Output the (x, y) coordinate of the center of the cell containing the given text.  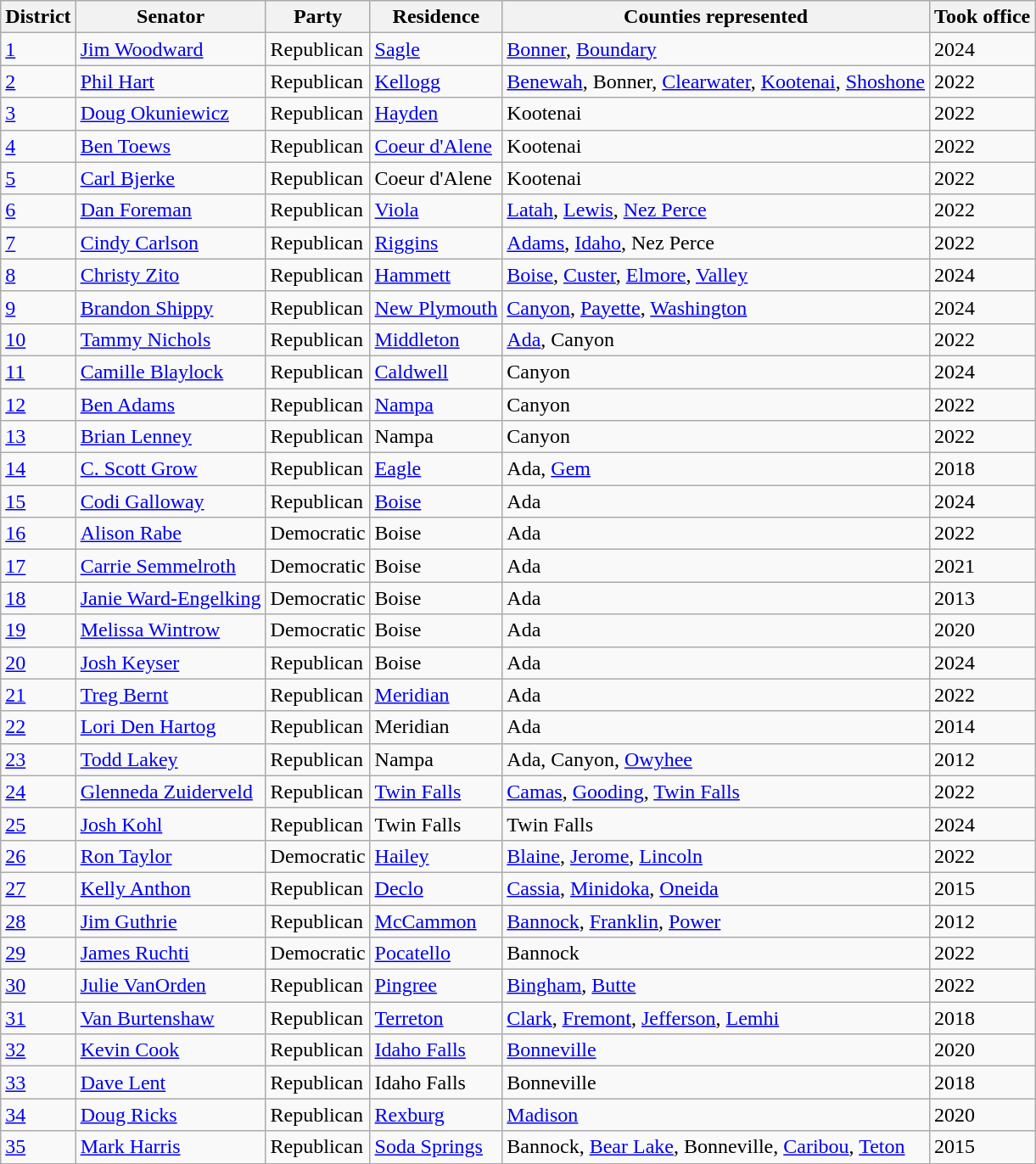
Julie VanOrden (171, 986)
Terreton (436, 1018)
Melissa Wintrow (171, 630)
Benewah, Bonner, Clearwater, Kootenai, Shoshone (716, 81)
Latah, Lewis, Nez Perce (716, 210)
9 (38, 307)
Carrie Semmelroth (171, 566)
Eagle (436, 469)
3 (38, 114)
Middleton (436, 339)
15 (38, 501)
Codi Galloway (171, 501)
22 (38, 727)
Josh Kohl (171, 824)
2013 (983, 598)
Ben Toews (171, 146)
Treg Bernt (171, 695)
Counties represented (716, 17)
District (38, 17)
32 (38, 1050)
Ada, Gem (716, 469)
25 (38, 824)
Kevin Cook (171, 1050)
Clark, Fremont, Jefferson, Lemhi (716, 1018)
Bingham, Butte (716, 986)
Camas, Gooding, Twin Falls (716, 792)
Canyon, Payette, Washington (716, 307)
Tammy Nichols (171, 339)
Carl Bjerke (171, 178)
Ben Adams (171, 405)
Hailey (436, 856)
29 (38, 954)
Residence (436, 17)
Bonner, Boundary (716, 49)
10 (38, 339)
Took office (983, 17)
James Ruchti (171, 954)
Dan Foreman (171, 210)
5 (38, 178)
7 (38, 243)
Boise, Custer, Elmore, Valley (716, 275)
Riggins (436, 243)
Kellogg (436, 81)
21 (38, 695)
14 (38, 469)
Senator (171, 17)
Hammett (436, 275)
Blaine, Jerome, Lincoln (716, 856)
35 (38, 1147)
Van Burtenshaw (171, 1018)
24 (38, 792)
2 (38, 81)
Josh Keyser (171, 663)
23 (38, 759)
13 (38, 437)
Cassia, Minidoka, Oneida (716, 888)
1 (38, 49)
Mark Harris (171, 1147)
27 (38, 888)
Janie Ward-Engelking (171, 598)
Sagle (436, 49)
C. Scott Grow (171, 469)
New Plymouth (436, 307)
Jim Guthrie (171, 921)
Pocatello (436, 954)
30 (38, 986)
Bannock (716, 954)
Camille Blaylock (171, 372)
18 (38, 598)
16 (38, 534)
2021 (983, 566)
20 (38, 663)
Bannock, Bear Lake, Bonneville, Caribou, Teton (716, 1147)
Jim Woodward (171, 49)
Pingree (436, 986)
19 (38, 630)
Christy Zito (171, 275)
Phil Hart (171, 81)
26 (38, 856)
Alison Rabe (171, 534)
Todd Lakey (171, 759)
34 (38, 1115)
Cindy Carlson (171, 243)
Doug Okuniewicz (171, 114)
Ada, Canyon (716, 339)
Brian Lenney (171, 437)
11 (38, 372)
Party (317, 17)
28 (38, 921)
33 (38, 1083)
2014 (983, 727)
4 (38, 146)
Viola (436, 210)
Brandon Shippy (171, 307)
Dave Lent (171, 1083)
6 (38, 210)
Bannock, Franklin, Power (716, 921)
Declo (436, 888)
Caldwell (436, 372)
12 (38, 405)
Adams, Idaho, Nez Perce (716, 243)
17 (38, 566)
Rexburg (436, 1115)
Ada, Canyon, Owyhee (716, 759)
Glenneda Zuiderveld (171, 792)
Hayden (436, 114)
Madison (716, 1115)
Lori Den Hartog (171, 727)
8 (38, 275)
Kelly Anthon (171, 888)
Soda Springs (436, 1147)
Doug Ricks (171, 1115)
Ron Taylor (171, 856)
31 (38, 1018)
McCammon (436, 921)
